Return the (x, y) coordinate for the center point of the cell that contains the specified text.  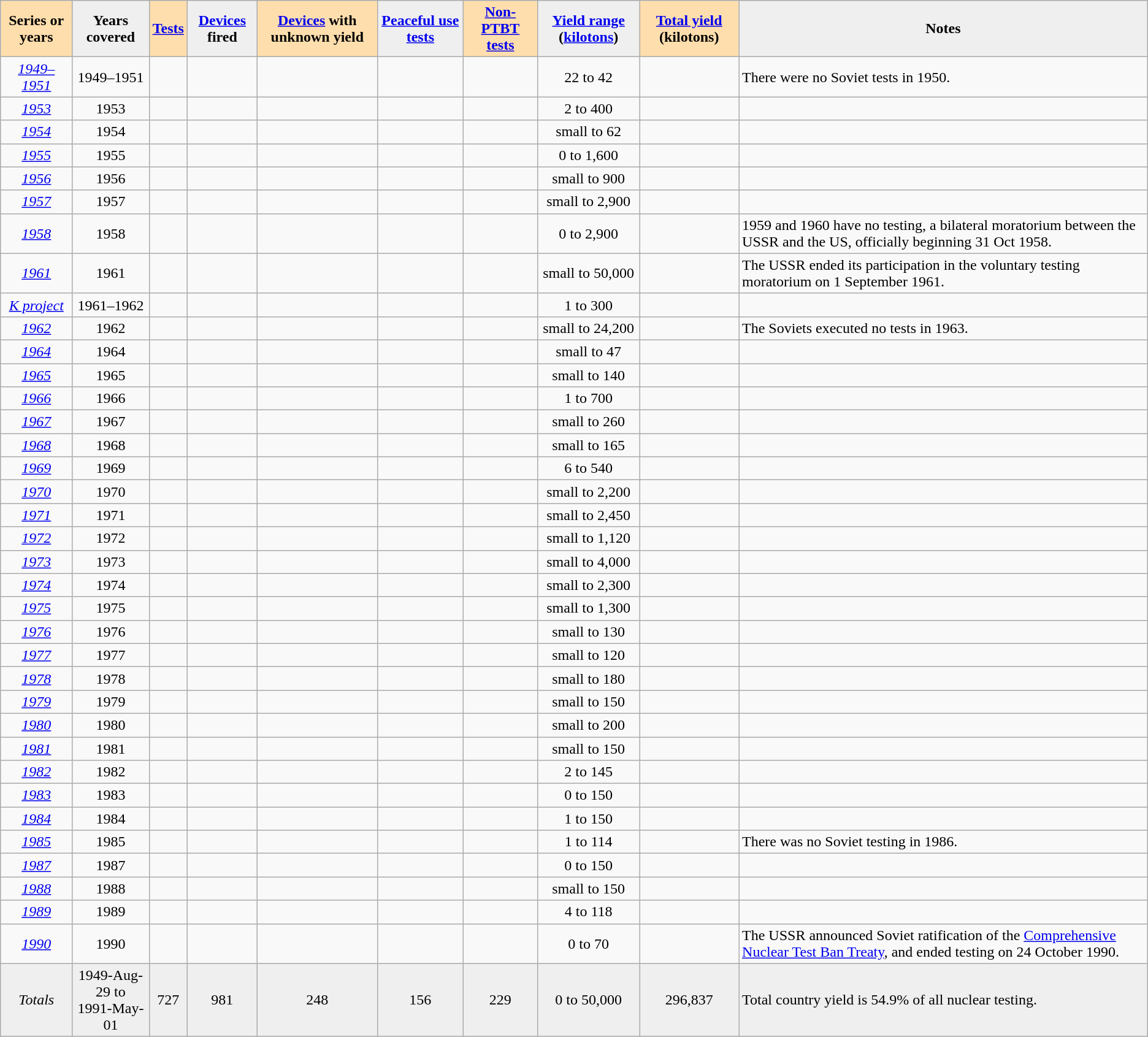
0 to 70 (589, 943)
small to 180 (589, 678)
Tests (168, 29)
2 to 400 (589, 109)
229 (500, 1000)
small to 24,200 (589, 328)
small to 47 (589, 351)
0 to 1,600 (589, 155)
small to 165 (589, 445)
727 (168, 1000)
296,837 (689, 1000)
Total country yield is 54.9% of all nuclear testing. (943, 1000)
Notes (943, 29)
Devices with unknown yield (317, 29)
2 to 145 (589, 772)
The USSR announced Soviet ratification of the Comprehensive Nuclear Test Ban Treaty, and ended testing on 24 October 1990. (943, 943)
small to 120 (589, 655)
1 to 150 (589, 819)
Series or years (37, 29)
1 to 114 (589, 842)
small to 1,120 (589, 538)
The Soviets executed no tests in 1963. (943, 328)
4 to 118 (589, 912)
Years covered (110, 29)
Peaceful use tests (420, 29)
Devices fired (222, 29)
small to 2,300 (589, 585)
small to 62 (589, 132)
small to 50,000 (589, 274)
6 to 540 (589, 469)
small to 260 (589, 422)
K project (37, 305)
981 (222, 1000)
Total yield (kilotons) (689, 29)
There were no Soviet tests in 1950. (943, 77)
small to 2,450 (589, 515)
small to 2,200 (589, 492)
1961–1962 (110, 305)
156 (420, 1000)
small to 200 (589, 725)
small to 900 (589, 178)
small to 2,900 (589, 202)
Totals (37, 1000)
The USSR ended its participation in the voluntary testing moratorium on 1 September 1961. (943, 274)
0 to 2,900 (589, 233)
22 to 42 (589, 77)
There was no Soviet testing in 1986. (943, 842)
small to 4,000 (589, 562)
small to 1,300 (589, 608)
Yield range (kilotons) (589, 29)
1959 and 1960 have no testing, a bilateral moratorium between the USSR and the US, officially beginning 31 Oct 1958. (943, 233)
small to 140 (589, 375)
small to 130 (589, 632)
1949-Aug-29 to 1991-May-01 (110, 1000)
1 to 700 (589, 399)
248 (317, 1000)
Non-PTBT tests (500, 29)
1 to 300 (589, 305)
0 to 50,000 (589, 1000)
